Output the (x, y) coordinate of the center of the cell containing the given text.  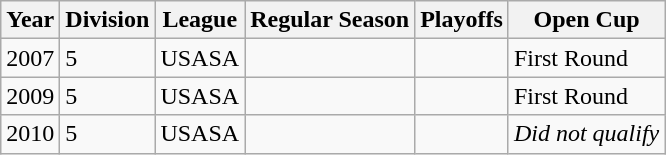
2010 (30, 134)
Open Cup (586, 20)
Year (30, 20)
Division (108, 20)
Playoffs (462, 20)
League (200, 20)
Regular Season (330, 20)
2007 (30, 58)
2009 (30, 96)
Did not qualify (586, 134)
